Extract the [X, Y] coordinate from the center of the cell holding the provided text.  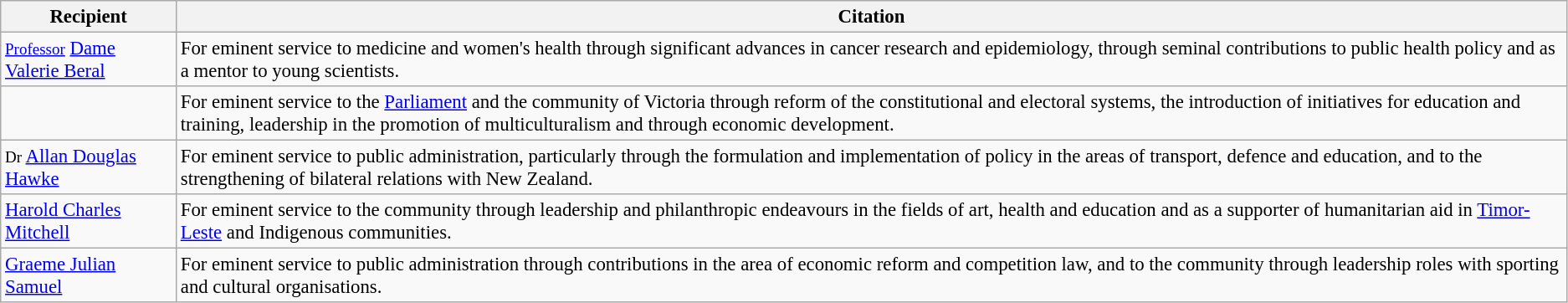
Recipient [89, 17]
Harold Charles Mitchell [89, 221]
Professor Dame Valerie Beral [89, 60]
Citation [871, 17]
Graeme Julian Samuel [89, 276]
Dr Allan Douglas Hawke [89, 167]
